Determine the (X, Y) coordinate at the center of the cell enclosing the given text.  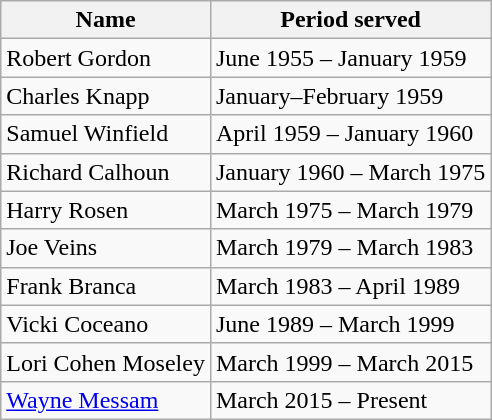
January 1960 – March 1975 (350, 172)
Joe Veins (106, 248)
April 1959 – January 1960 (350, 134)
Period served (350, 20)
June 1955 – January 1959 (350, 58)
March 2015 – Present (350, 400)
Robert Gordon (106, 58)
Richard Calhoun (106, 172)
Wayne Messam (106, 400)
Lori Cohen Moseley (106, 362)
Frank Branca (106, 286)
Harry Rosen (106, 210)
Samuel Winfield (106, 134)
March 1979 – March 1983 (350, 248)
March 1975 – March 1979 (350, 210)
Name (106, 20)
March 1999 – March 2015 (350, 362)
March 1983 – April 1989 (350, 286)
January–February 1959 (350, 96)
June 1989 – March 1999 (350, 324)
Vicki Coceano (106, 324)
Charles Knapp (106, 96)
